Extract the [X, Y] coordinate from the center of the cell holding the provided text.  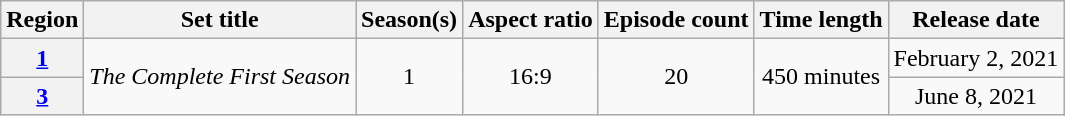
16:9 [531, 77]
February 2, 2021 [976, 58]
3 [42, 96]
The Complete First Season [220, 77]
Time length [821, 20]
Release date [976, 20]
Set title [220, 20]
Episode count [676, 20]
450 minutes [821, 77]
Season(s) [410, 20]
June 8, 2021 [976, 96]
Aspect ratio [531, 20]
20 [676, 77]
Region [42, 20]
